Determine the (X, Y) coordinate at the center of the cell enclosing the given text.  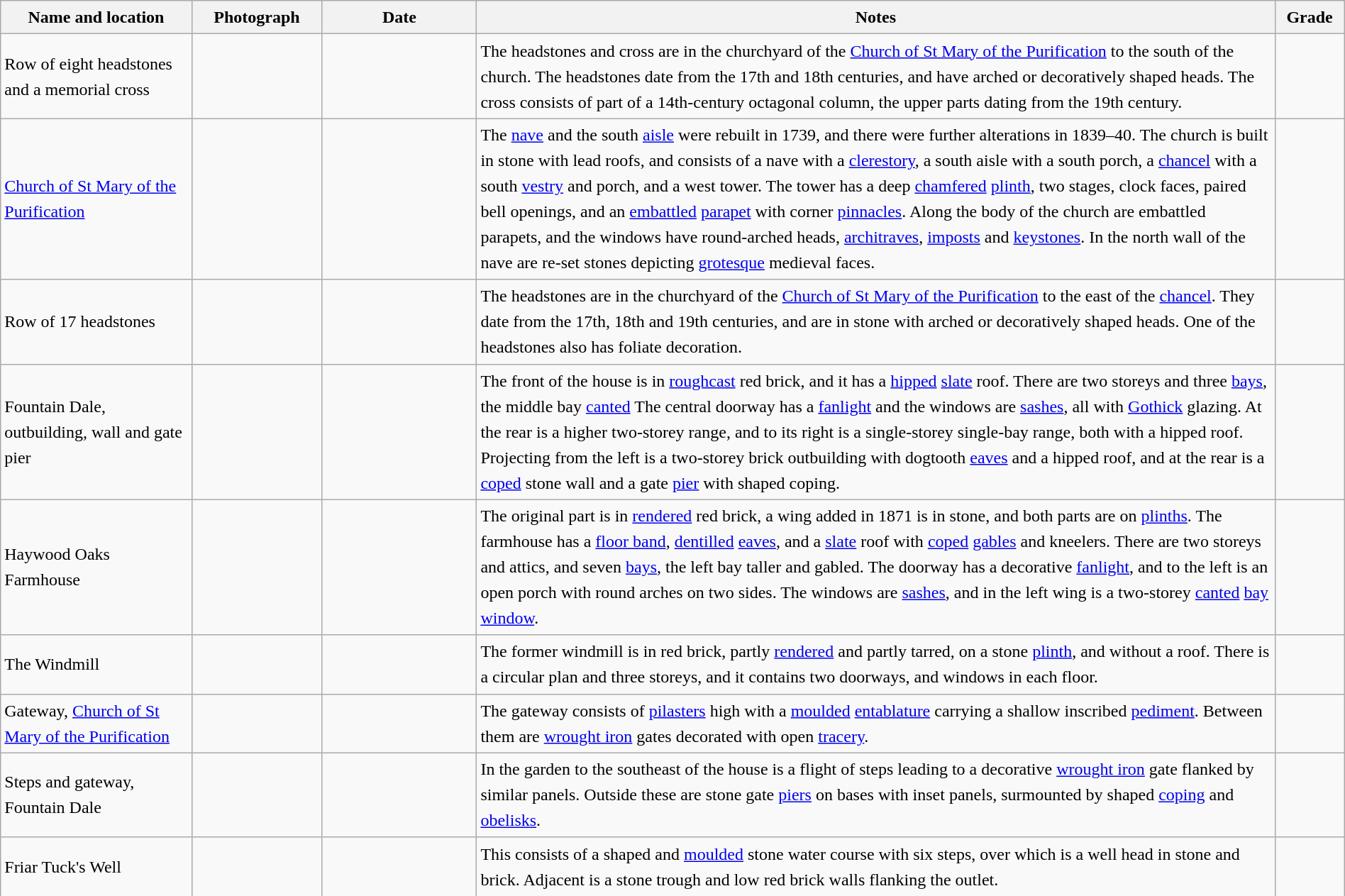
Photograph (257, 17)
Name and location (96, 17)
Church of St Mary of the Purification (96, 199)
Friar Tuck's Well (96, 867)
The Windmill (96, 664)
Notes (875, 17)
Fountain Dale, outbuilding, wall and gate pier (96, 431)
Grade (1310, 17)
Row of eight headstones and a memorial cross (96, 77)
Gateway, Church of St Mary of the Purification (96, 724)
Date (399, 17)
Haywood Oaks Farmhouse (96, 568)
Steps and gateway, Fountain Dale (96, 795)
Row of 17 headstones (96, 322)
